Find where the given text appears and provide that cell's center as [x, y] coordinate. 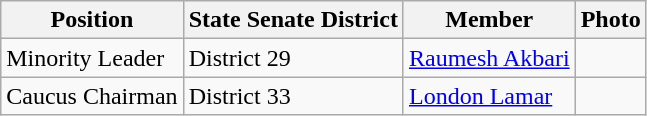
State Senate District [293, 20]
District 29 [293, 58]
District 33 [293, 96]
Minority Leader [92, 58]
Caucus Chairman [92, 96]
Raumesh Akbari [489, 58]
London Lamar [489, 96]
Position [92, 20]
Photo [610, 20]
Member [489, 20]
